Extract the (x, y) coordinate from the center of the cell holding the provided text.  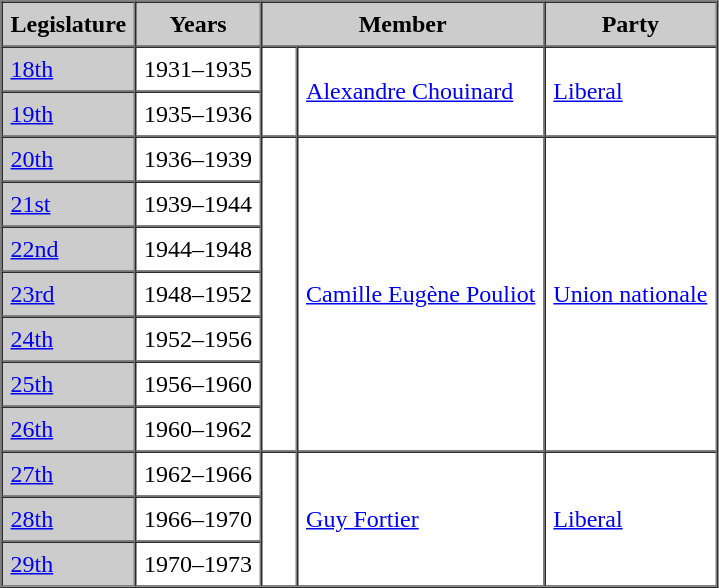
Guy Fortier (420, 520)
1960–1962 (198, 428)
23rd (69, 294)
18th (69, 68)
1962–1966 (198, 474)
22nd (69, 248)
28th (69, 518)
1944–1948 (198, 248)
1948–1952 (198, 294)
Party (630, 24)
25th (69, 384)
Years (198, 24)
19th (69, 114)
1952–1956 (198, 338)
1936–1939 (198, 158)
1935–1936 (198, 114)
Alexandre Chouinard (420, 91)
1931–1935 (198, 68)
1956–1960 (198, 384)
1966–1970 (198, 518)
1939–1944 (198, 204)
21st (69, 204)
24th (69, 338)
20th (69, 158)
Legislature (69, 24)
Member (402, 24)
27th (69, 474)
26th (69, 428)
1970–1973 (198, 564)
Camille Eugène Pouliot (420, 294)
Union nationale (630, 294)
29th (69, 564)
